Pinpoint the cell where the given text exists, returning its [X, Y] midpoint coordinate. 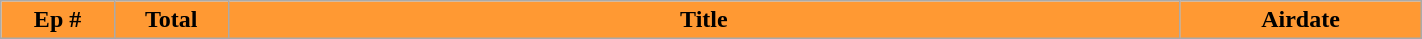
Title [704, 20]
Ep # [58, 20]
Total [171, 20]
Airdate [1300, 20]
